Determine the (X, Y) coordinate at the center of the cell enclosing the given text.  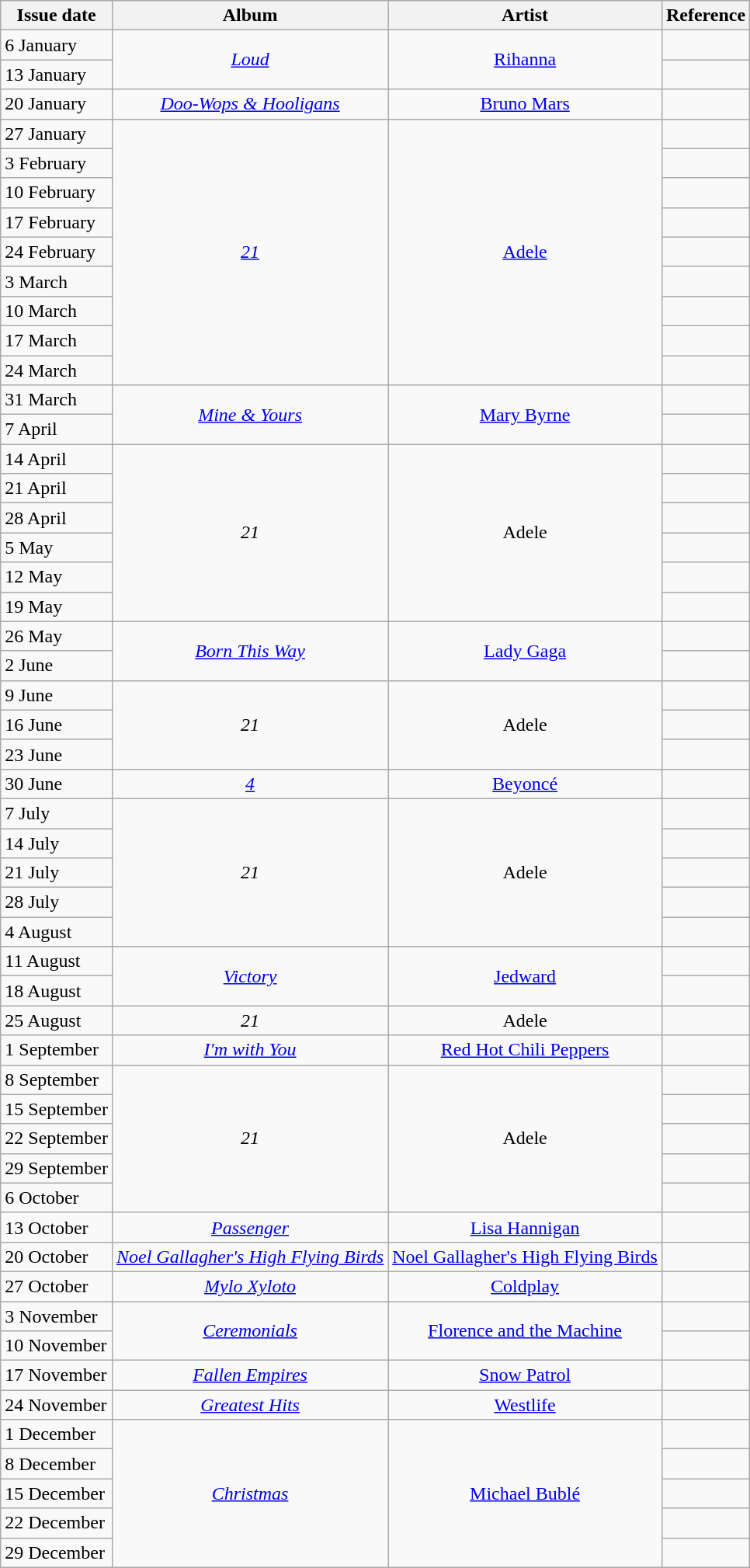
17 March (57, 340)
Lady Gaga (525, 651)
Bruno Mars (525, 104)
5 May (57, 548)
31 March (57, 400)
15 December (57, 1493)
27 January (57, 134)
17 February (57, 222)
20 October (57, 1257)
28 April (57, 518)
Fallen Empires (250, 1375)
4 August (57, 932)
29 September (57, 1168)
Loud (250, 60)
7 April (57, 429)
27 October (57, 1286)
Mylo Xyloto (250, 1286)
11 August (57, 961)
7 July (57, 813)
26 May (57, 636)
29 December (57, 1552)
13 October (57, 1227)
Florence and the Machine (525, 1331)
Snow Patrol (525, 1375)
3 February (57, 163)
8 September (57, 1080)
Mary Byrne (525, 415)
1 December (57, 1434)
3 March (57, 281)
12 May (57, 577)
3 November (57, 1316)
Coldplay (525, 1286)
24 March (57, 370)
6 October (57, 1198)
9 June (57, 695)
15 September (57, 1109)
20 January (57, 104)
Reference (705, 16)
Christmas (250, 1493)
24 February (57, 252)
17 November (57, 1375)
6 January (57, 45)
Mine & Yours (250, 415)
Rihanna (525, 60)
14 April (57, 459)
2 June (57, 666)
1 September (57, 1050)
Beyoncé (525, 784)
Westlife (525, 1405)
I'm with You (250, 1050)
8 December (57, 1464)
Jedward (525, 976)
Victory (250, 976)
Passenger (250, 1227)
14 July (57, 843)
21 April (57, 488)
22 December (57, 1523)
Doo-Wops & Hooligans (250, 104)
Issue date (57, 16)
Red Hot Chili Peppers (525, 1050)
Born This Way (250, 651)
21 July (57, 873)
Album (250, 16)
18 August (57, 991)
10 March (57, 311)
19 May (57, 607)
13 January (57, 75)
Greatest Hits (250, 1405)
23 June (57, 754)
28 July (57, 902)
22 September (57, 1139)
Artist (525, 16)
4 (250, 784)
Lisa Hannigan (525, 1227)
10 February (57, 193)
24 November (57, 1405)
10 November (57, 1346)
Michael Bublé (525, 1493)
Ceremonials (250, 1331)
25 August (57, 1020)
16 June (57, 725)
30 June (57, 784)
